Search for the cell housing the specified text and yield its [X, Y] center coordinate. 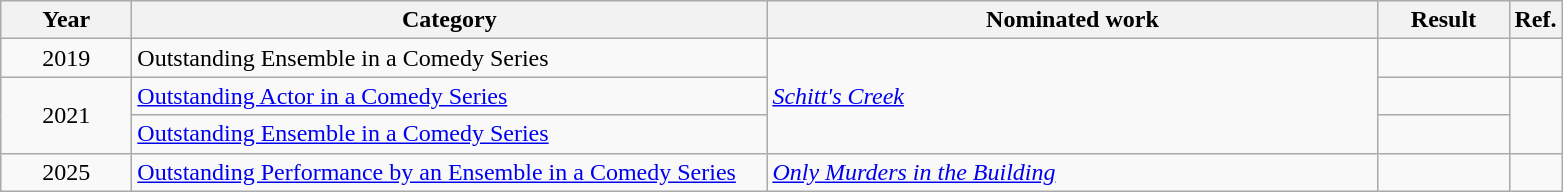
Nominated work [1072, 20]
Year [66, 20]
Result [1444, 20]
Only Murders in the Building [1072, 172]
Schitt's Creek [1072, 96]
Outstanding Performance by an Ensemble in a Comedy Series [450, 172]
Category [450, 20]
Outstanding Actor in a Comedy Series [450, 96]
Ref. [1536, 20]
2021 [66, 115]
2025 [66, 172]
2019 [66, 58]
